Find where the given text appears and provide that cell's center as [X, Y] coordinate. 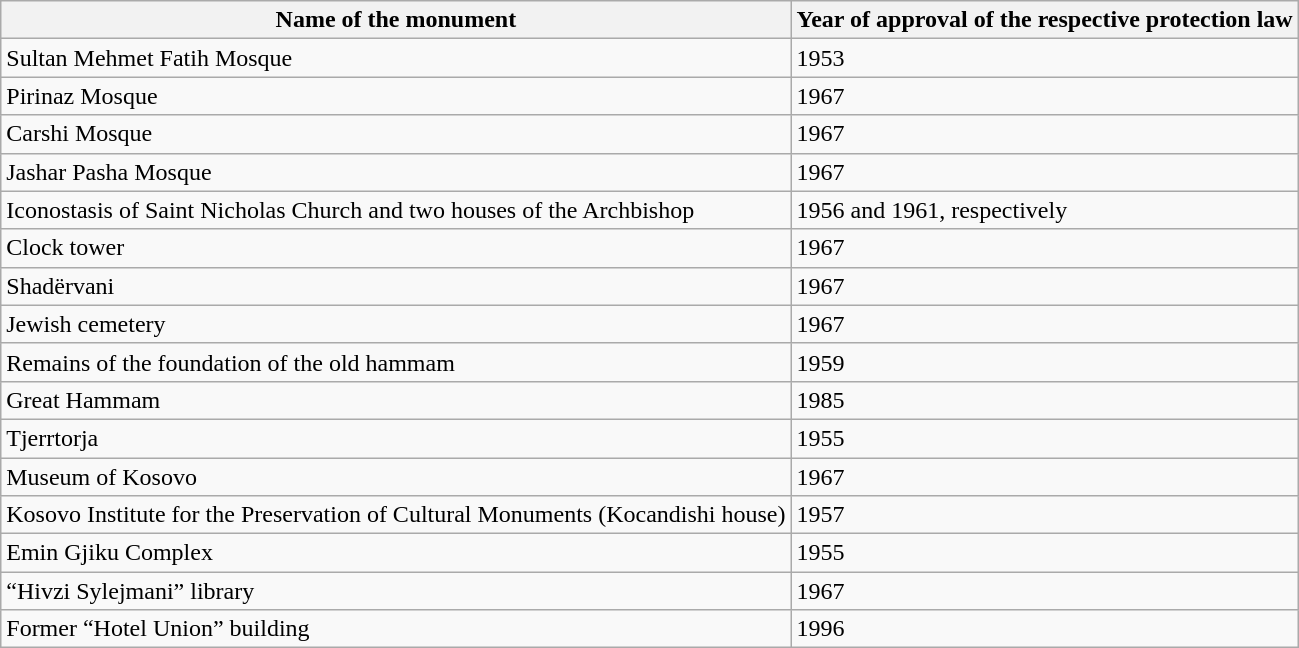
1959 [1044, 362]
Year of approval of the respective protection law [1044, 20]
Museum of Kosovo [396, 477]
Jashar Pasha Mosque [396, 172]
Pirinaz Mosque [396, 96]
1957 [1044, 515]
Shadërvani [396, 286]
1985 [1044, 400]
Sultan Mehmet Fatih Mosque [396, 58]
Name of the monument [396, 20]
Carshi Mosque [396, 134]
“Hivzi Sylejmani” library [396, 591]
1953 [1044, 58]
Jewish cemetery [396, 324]
Great Hammam [396, 400]
Kosovo Institute for the Preservation of Cultural Monuments (Kocandishi house) [396, 515]
1996 [1044, 629]
Clock tower [396, 248]
1956 and 1961, respectively [1044, 210]
Remains of the foundation of the old hammam [396, 362]
Iconostasis of Saint Nicholas Church and two houses of the Archbishop [396, 210]
Former “Hotel Union” building [396, 629]
Tjerrtorja [396, 438]
Emin Gjiku Complex [396, 553]
